Scan for the cell matching the given text and deliver its [X, Y] coordinate at center. 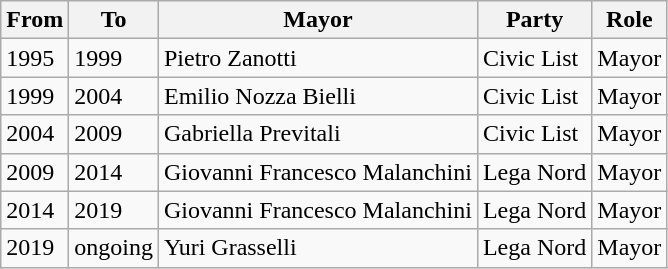
Gabriella Previtali [318, 134]
Pietro Zanotti [318, 58]
From [35, 20]
Party [534, 20]
1995 [35, 58]
Role [630, 20]
Emilio Nozza Bielli [318, 96]
Yuri Grasselli [318, 248]
ongoing [114, 248]
To [114, 20]
